Return [X, Y] of the center of cell containing provided text 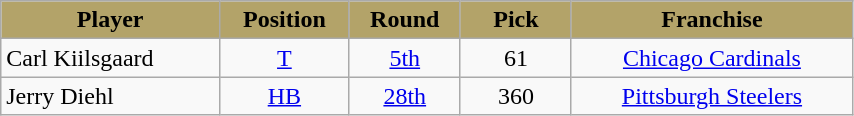
Position [285, 20]
Pick [516, 20]
5th [404, 58]
Carl Kiilsgaard [110, 58]
Franchise [712, 20]
Player [110, 20]
Pittsburgh Steelers [712, 96]
Round [404, 20]
Jerry Diehl [110, 96]
HB [285, 96]
Chicago Cardinals [712, 58]
T [285, 58]
28th [404, 96]
61 [516, 58]
360 [516, 96]
